Return [X, Y] of the center of cell containing provided text 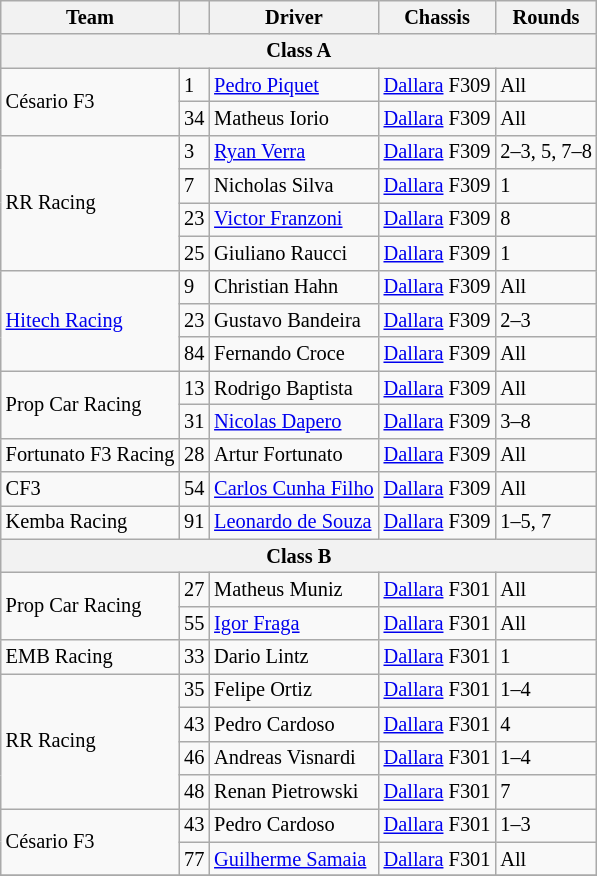
Kemba Racing [90, 522]
13 [194, 388]
28 [194, 455]
48 [194, 791]
2–3 [546, 320]
1–3 [546, 825]
Fernando Croce [294, 354]
CF3 [90, 489]
27 [194, 589]
Chassis [438, 17]
Guilherme Samaia [294, 859]
91 [194, 522]
EMB Racing [90, 657]
Christian Hahn [294, 287]
55 [194, 623]
Victor Franzoni [294, 219]
Rounds [546, 17]
Gustavo Bandeira [294, 320]
3 [194, 152]
25 [194, 253]
Leonardo de Souza [294, 522]
Carlos Cunha Filho [294, 489]
Nicolas Dapero [294, 421]
Andreas Visnardi [294, 758]
31 [194, 421]
77 [194, 859]
Igor Fraga [294, 623]
Pedro Piquet [294, 85]
3–8 [546, 421]
Fortunato F3 Racing [90, 455]
Hitech Racing [90, 320]
46 [194, 758]
4 [546, 724]
Class A [299, 51]
Ryan Verra [294, 152]
Matheus Muniz [294, 589]
Nicholas Silva [294, 186]
Artur Fortunato [294, 455]
33 [194, 657]
84 [194, 354]
Class B [299, 556]
Renan Pietrowski [294, 791]
2–3, 5, 7–8 [546, 152]
8 [546, 219]
9 [194, 287]
1–5, 7 [546, 522]
Team [90, 17]
Matheus Iorio [294, 118]
Driver [294, 17]
35 [194, 690]
Giuliano Raucci [294, 253]
Felipe Ortiz [294, 690]
Dario Lintz [294, 657]
54 [194, 489]
34 [194, 118]
Rodrigo Baptista [294, 388]
